Capture the cell that displays the provided text and extract its (X, Y) central coordinate. 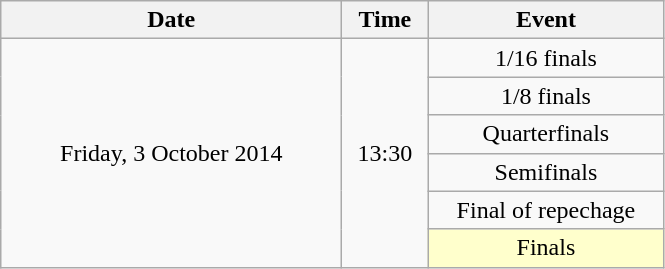
1/8 finals (546, 96)
Event (546, 20)
1/16 finals (546, 58)
13:30 (385, 153)
Date (172, 20)
Semifinals (546, 172)
Quarterfinals (546, 134)
Friday, 3 October 2014 (172, 153)
Finals (546, 248)
Time (385, 20)
Final of repechage (546, 210)
